Capture the cell that displays the provided text and extract its [x, y] central coordinate. 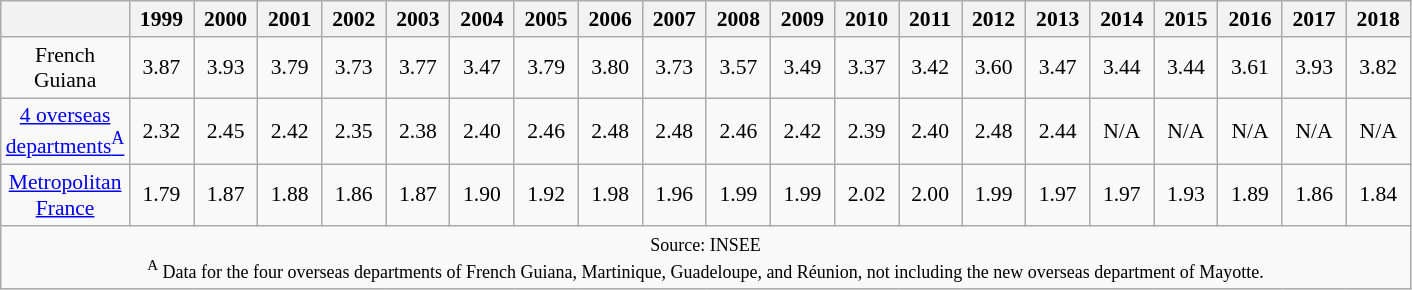
2008 [738, 19]
2006 [610, 19]
2000 [226, 19]
2005 [546, 19]
2016 [1250, 19]
2002 [354, 19]
3.42 [930, 68]
2.38 [418, 132]
2.45 [226, 132]
1.93 [1186, 196]
2004 [482, 19]
3.82 [1378, 68]
1.89 [1250, 196]
2011 [930, 19]
1.96 [674, 196]
3.77 [418, 68]
Metropolitan France [66, 196]
3.37 [867, 68]
2001 [290, 19]
2009 [802, 19]
3.57 [738, 68]
2012 [994, 19]
2.32 [161, 132]
2.02 [867, 196]
2018 [1378, 19]
2.39 [867, 132]
1.92 [546, 196]
2003 [418, 19]
2.35 [354, 132]
2013 [1058, 19]
4 overseas departmentsA [66, 132]
2.44 [1058, 132]
French Guiana [66, 68]
2010 [867, 19]
1.98 [610, 196]
2015 [1186, 19]
1.79 [161, 196]
2017 [1314, 19]
2014 [1122, 19]
1.90 [482, 196]
3.49 [802, 68]
3.80 [610, 68]
1999 [161, 19]
2.00 [930, 196]
3.87 [161, 68]
2007 [674, 19]
1.84 [1378, 196]
3.61 [1250, 68]
1.88 [290, 196]
3.60 [994, 68]
